Output the (x, y) coordinate of the center of the cell containing the given text.  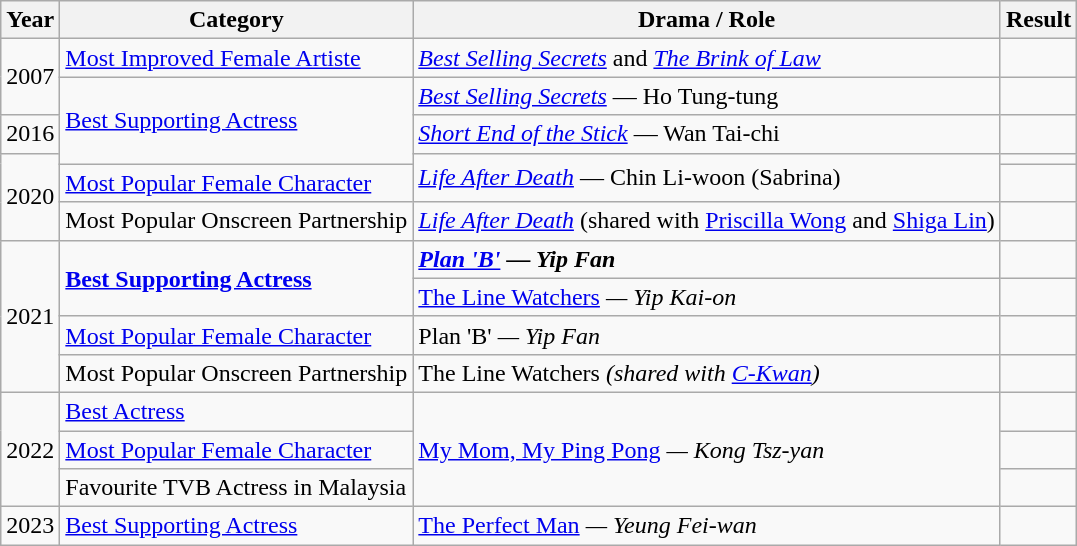
Life After Death (shared with Priscilla Wong and Shiga Lin) (707, 221)
The Line Watchers (shared with C-Kwan) (707, 373)
The Perfect Man — Yeung Fei-wan (707, 526)
2021 (30, 316)
Drama / Role (707, 20)
2016 (30, 134)
Category (236, 20)
Result (1038, 20)
2023 (30, 526)
Life After Death — Chin Li-woon (Sabrina) (707, 178)
2007 (30, 77)
2022 (30, 449)
Best Selling Secrets — Ho Tung-tung (707, 96)
Favourite TVB Actress in Malaysia (236, 488)
Year (30, 20)
2020 (30, 196)
Best Actress (236, 411)
Short End of the Stick — Wan Tai-chi (707, 134)
The Line Watchers — Yip Kai-on (707, 297)
Most Improved Female Artiste (236, 58)
Best Selling Secrets and The Brink of Law (707, 58)
My Mom, My Ping Pong — Kong Tsz-yan (707, 449)
